Determine the [X, Y] coordinate at the center of the cell enclosing the given text.  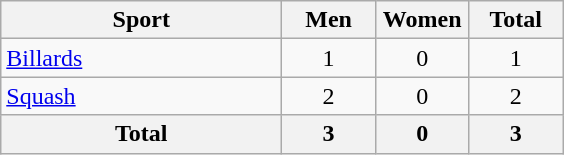
Billards [142, 58]
Sport [142, 20]
Men [329, 20]
Squash [142, 96]
Women [422, 20]
